Output the [x, y] coordinate of the center of the cell containing the given text.  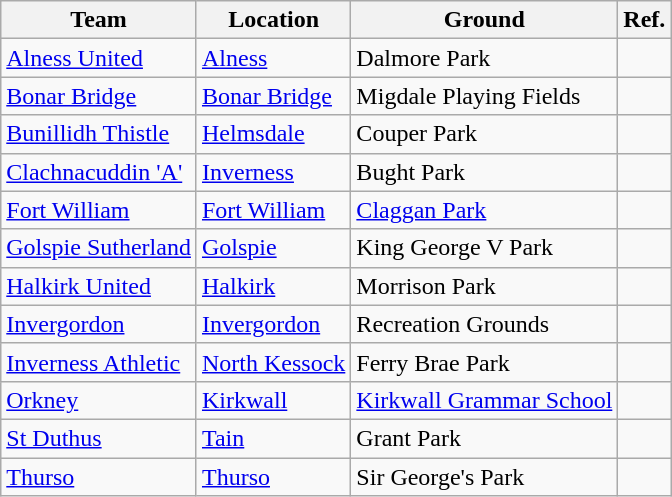
Couper Park [484, 134]
King George V Park [484, 248]
Kirkwall Grammar School [484, 400]
Inverness Athletic [99, 362]
Orkney [99, 400]
Team [99, 20]
North Kessock [273, 362]
Golspie [273, 248]
Inverness [273, 172]
Migdale Playing Fields [484, 96]
Bunillidh Thistle [99, 134]
Morrison Park [484, 286]
Halkirk United [99, 286]
Clachnacuddin 'A' [99, 172]
Sir George's Park [484, 477]
St Duthus [99, 438]
Golspie Sutherland [99, 248]
Ref. [644, 20]
Bught Park [484, 172]
Halkirk [273, 286]
Location [273, 20]
Alness [273, 58]
Ferry Brae Park [484, 362]
Recreation Grounds [484, 324]
Grant Park [484, 438]
Dalmore Park [484, 58]
Kirkwall [273, 400]
Claggan Park [484, 210]
Alness United [99, 58]
Tain [273, 438]
Helmsdale [273, 134]
Ground [484, 20]
